Locate the cell with the specified text and output its [x, y] center coordinate. 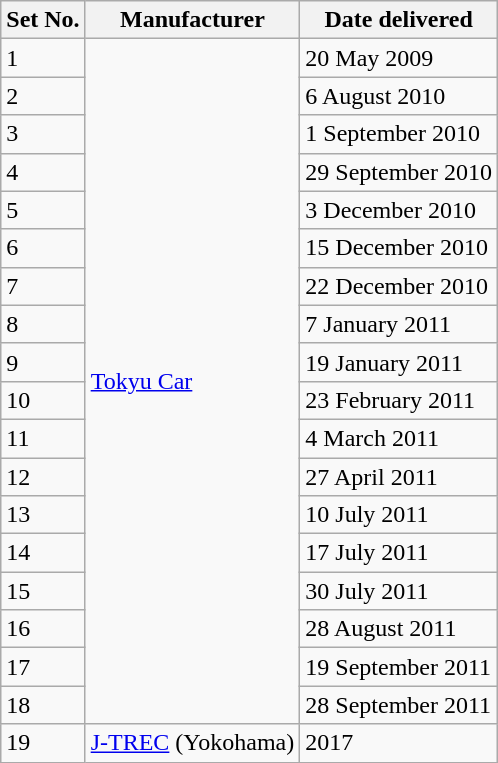
2017 [399, 743]
13 [43, 515]
15 December 2010 [399, 248]
1 [43, 58]
7 [43, 286]
10 July 2011 [399, 515]
12 [43, 477]
28 August 2011 [399, 629]
Manufacturer [192, 20]
Tokyu Car [192, 382]
17 [43, 667]
18 [43, 705]
10 [43, 400]
J-TREC (Yokohama) [192, 743]
23 February 2011 [399, 400]
4 March 2011 [399, 438]
29 September 2010 [399, 172]
7 January 2011 [399, 324]
9 [43, 362]
20 May 2009 [399, 58]
2 [43, 96]
19 September 2011 [399, 667]
15 [43, 591]
16 [43, 629]
28 September 2011 [399, 705]
30 July 2011 [399, 591]
6 August 2010 [399, 96]
11 [43, 438]
6 [43, 248]
1 September 2010 [399, 134]
17 July 2011 [399, 553]
27 April 2011 [399, 477]
3 December 2010 [399, 210]
22 December 2010 [399, 286]
Set No. [43, 20]
3 [43, 134]
4 [43, 172]
Date delivered [399, 20]
5 [43, 210]
19 January 2011 [399, 362]
14 [43, 553]
19 [43, 743]
8 [43, 324]
